For the text-containing cell, return its midpoint in [x, y] coordinate format. 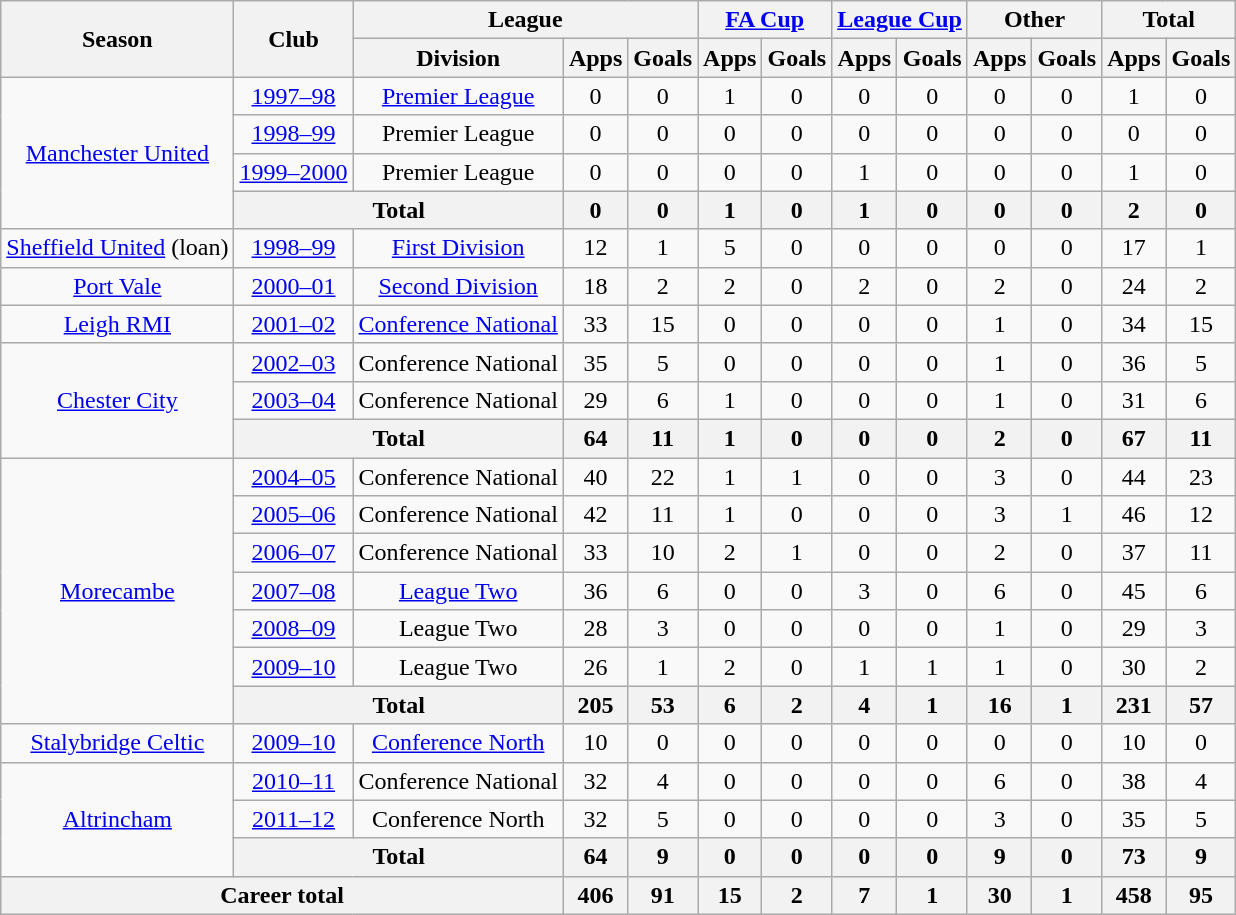
2011–12 [294, 819]
205 [595, 705]
26 [595, 667]
38 [1134, 781]
Chester City [118, 400]
2001–02 [294, 324]
95 [1201, 895]
2007–08 [294, 591]
17 [1134, 248]
2002–03 [294, 362]
1997–98 [294, 96]
Other [1034, 20]
League Cup [900, 20]
40 [595, 477]
67 [1134, 438]
458 [1134, 895]
44 [1134, 477]
2005–06 [294, 515]
Career total [282, 895]
53 [663, 705]
2008–09 [294, 629]
Port Vale [118, 286]
Altrincham [118, 819]
231 [1134, 705]
42 [595, 515]
22 [663, 477]
Stalybridge Celtic [118, 743]
First Division [458, 248]
FA Cup [765, 20]
2003–04 [294, 400]
7 [864, 895]
2000–01 [294, 286]
Sheffield United (loan) [118, 248]
Division [458, 58]
2004–05 [294, 477]
34 [1134, 324]
Club [294, 39]
18 [595, 286]
1999–2000 [294, 172]
57 [1201, 705]
Leigh RMI [118, 324]
2006–07 [294, 553]
League [525, 20]
Season [118, 39]
Morecambe [118, 591]
91 [663, 895]
31 [1134, 400]
23 [1201, 477]
Second Division [458, 286]
24 [1134, 286]
2010–11 [294, 781]
37 [1134, 553]
46 [1134, 515]
28 [595, 629]
45 [1134, 591]
Manchester United [118, 153]
16 [999, 705]
406 [595, 895]
73 [1134, 857]
